Provide the [X, Y] coordinate of the cell's center where the given text is located.  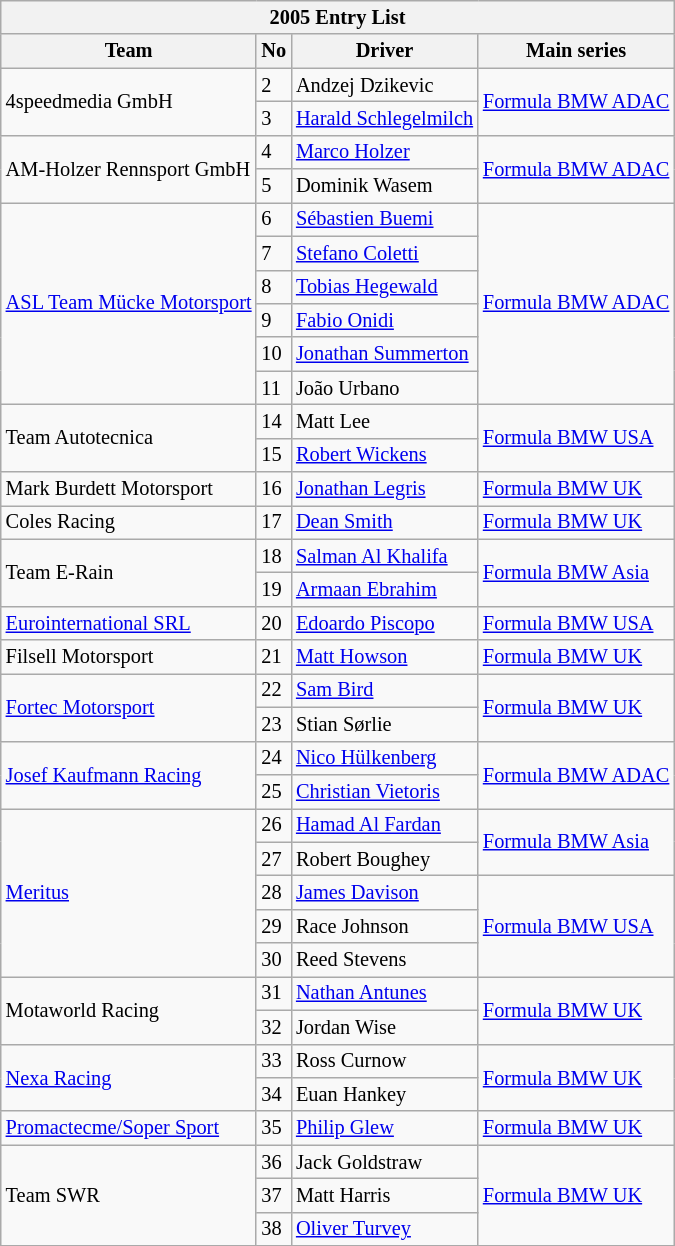
Andzej Dzikevic [384, 85]
João Urbano [384, 388]
Matt Howson [384, 657]
ASL Team Mücke Motorsport [129, 303]
Sébastien Buemi [384, 219]
Salman Al Khalifa [384, 556]
Team Autotecnica [129, 438]
24 [274, 758]
36 [274, 1162]
Ross Curnow [384, 1061]
Robert Boughey [384, 859]
Filsell Motorsport [129, 657]
Jordan Wise [384, 1027]
Nexa Racing [129, 1078]
AM-Holzer Rennsport GmbH [129, 168]
17 [274, 522]
15 [274, 455]
Dominik Wasem [384, 186]
Team SWR [129, 1196]
34 [274, 1094]
Jonathan Summerton [384, 354]
Mark Burdett Motorsport [129, 489]
2005 Entry List [338, 17]
Eurointernational SRL [129, 623]
22 [274, 690]
Hamad Al Fardan [384, 825]
Nathan Antunes [384, 993]
33 [274, 1061]
Fortec Motorsport [129, 706]
31 [274, 993]
Nico Hülkenberg [384, 758]
Sam Bird [384, 690]
No [274, 51]
16 [274, 489]
Team E-Rain [129, 572]
8 [274, 287]
Driver [384, 51]
Harald Schlegelmilch [384, 118]
Armaan Ebrahim [384, 589]
25 [274, 791]
3 [274, 118]
7 [274, 253]
27 [274, 859]
4speedmedia GmbH [129, 102]
4 [274, 152]
Jonathan Legris [384, 489]
Marco Holzer [384, 152]
Promactecme/Soper Sport [129, 1128]
Meritus [129, 892]
Stian Sørlie [384, 724]
23 [274, 724]
Main series [576, 51]
Reed Stevens [384, 960]
10 [274, 354]
Tobias Hegewald [384, 287]
6 [274, 219]
Edoardo Piscopo [384, 623]
5 [274, 186]
28 [274, 892]
Dean Smith [384, 522]
Motaworld Racing [129, 1010]
21 [274, 657]
Robert Wickens [384, 455]
19 [274, 589]
Euan Hankey [384, 1094]
James Davison [384, 892]
Team [129, 51]
Jack Goldstraw [384, 1162]
Stefano Coletti [384, 253]
37 [274, 1195]
38 [274, 1229]
Matt Harris [384, 1195]
11 [274, 388]
Race Johnson [384, 926]
Philip Glew [384, 1128]
35 [274, 1128]
26 [274, 825]
Fabio Onidi [384, 320]
Christian Vietoris [384, 791]
Matt Lee [384, 421]
29 [274, 926]
32 [274, 1027]
9 [274, 320]
18 [274, 556]
Josef Kaufmann Racing [129, 774]
14 [274, 421]
20 [274, 623]
Coles Racing [129, 522]
2 [274, 85]
30 [274, 960]
Oliver Turvey [384, 1229]
